Return the (x, y) coordinate for the center point of the cell that contains the specified text.  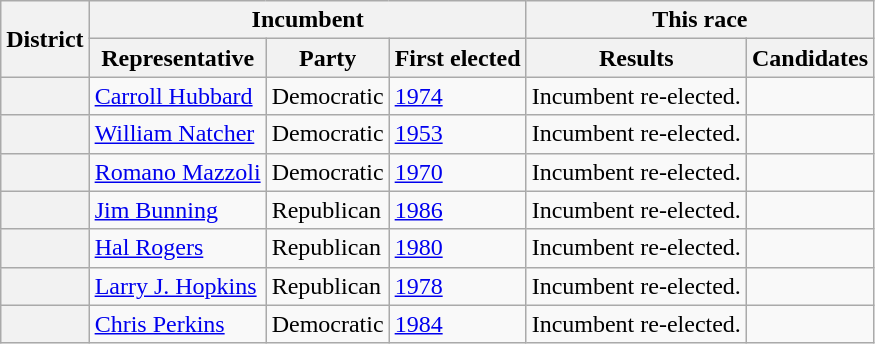
1984 (458, 324)
Representative (178, 58)
Carroll Hubbard (178, 96)
1978 (458, 286)
District (45, 39)
First elected (458, 58)
Party (328, 58)
1986 (458, 210)
Results (636, 58)
1980 (458, 248)
Hal Rogers (178, 248)
1974 (458, 96)
1970 (458, 172)
Jim Bunning (178, 210)
Romano Mazzoli (178, 172)
1953 (458, 134)
This race (700, 20)
Incumbent (308, 20)
Chris Perkins (178, 324)
William Natcher (178, 134)
Larry J. Hopkins (178, 286)
Candidates (810, 58)
